For the text-containing cell, return its midpoint in [X, Y] coordinate format. 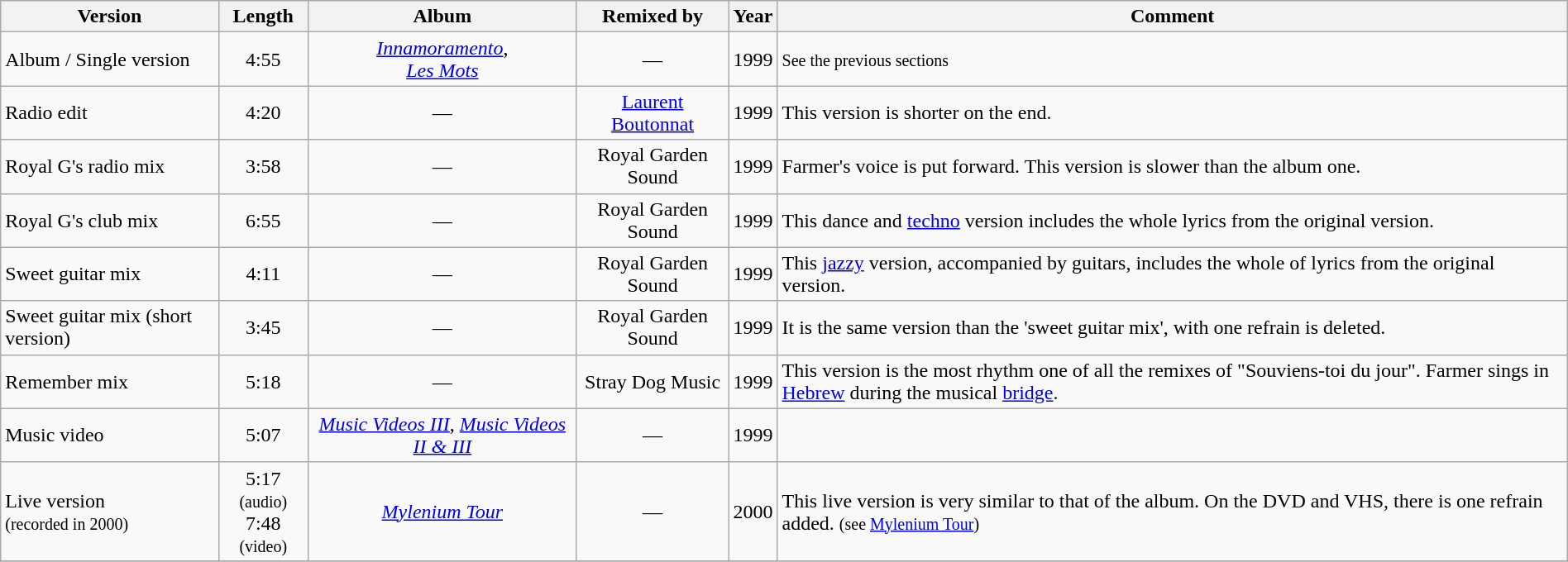
4:20 [263, 112]
4:11 [263, 274]
Farmer's voice is put forward. This version is slower than the album one. [1173, 167]
5:07 [263, 435]
This jazzy version, accompanied by guitars, includes the whole of lyrics from the original version. [1173, 274]
This live version is very similar to that of the album. On the DVD and VHS, there is one refrain added. (see Mylenium Tour) [1173, 511]
Remixed by [653, 17]
This version is the most rhythm one of all the remixes of "Souviens-toi du jour". Farmer sings in Hebrew during the musical bridge. [1173, 382]
3:58 [263, 167]
6:55 [263, 220]
This dance and techno version includes the whole lyrics from the original version. [1173, 220]
Sweet guitar mix (short version) [109, 327]
Remember mix [109, 382]
Innamoramento, Les Mots [442, 60]
2000 [753, 511]
Length [263, 17]
See the previous sections [1173, 60]
Album / Single version [109, 60]
Royal G's radio mix [109, 167]
It is the same version than the 'sweet guitar mix', with one refrain is deleted. [1173, 327]
5:18 [263, 382]
Sweet guitar mix [109, 274]
Mylenium Tour [442, 511]
Live version (recorded in 2000) [109, 511]
Comment [1173, 17]
Music Videos III, Music Videos II & III [442, 435]
Year [753, 17]
4:55 [263, 60]
Music video [109, 435]
Album [442, 17]
5:17 (audio) 7:48 (video) [263, 511]
Stray Dog Music [653, 382]
Laurent Boutonnat [653, 112]
Version [109, 17]
Royal G's club mix [109, 220]
3:45 [263, 327]
Radio edit [109, 112]
This version is shorter on the end. [1173, 112]
